Scan for the cell matching the given text and deliver its (X, Y) coordinate at center. 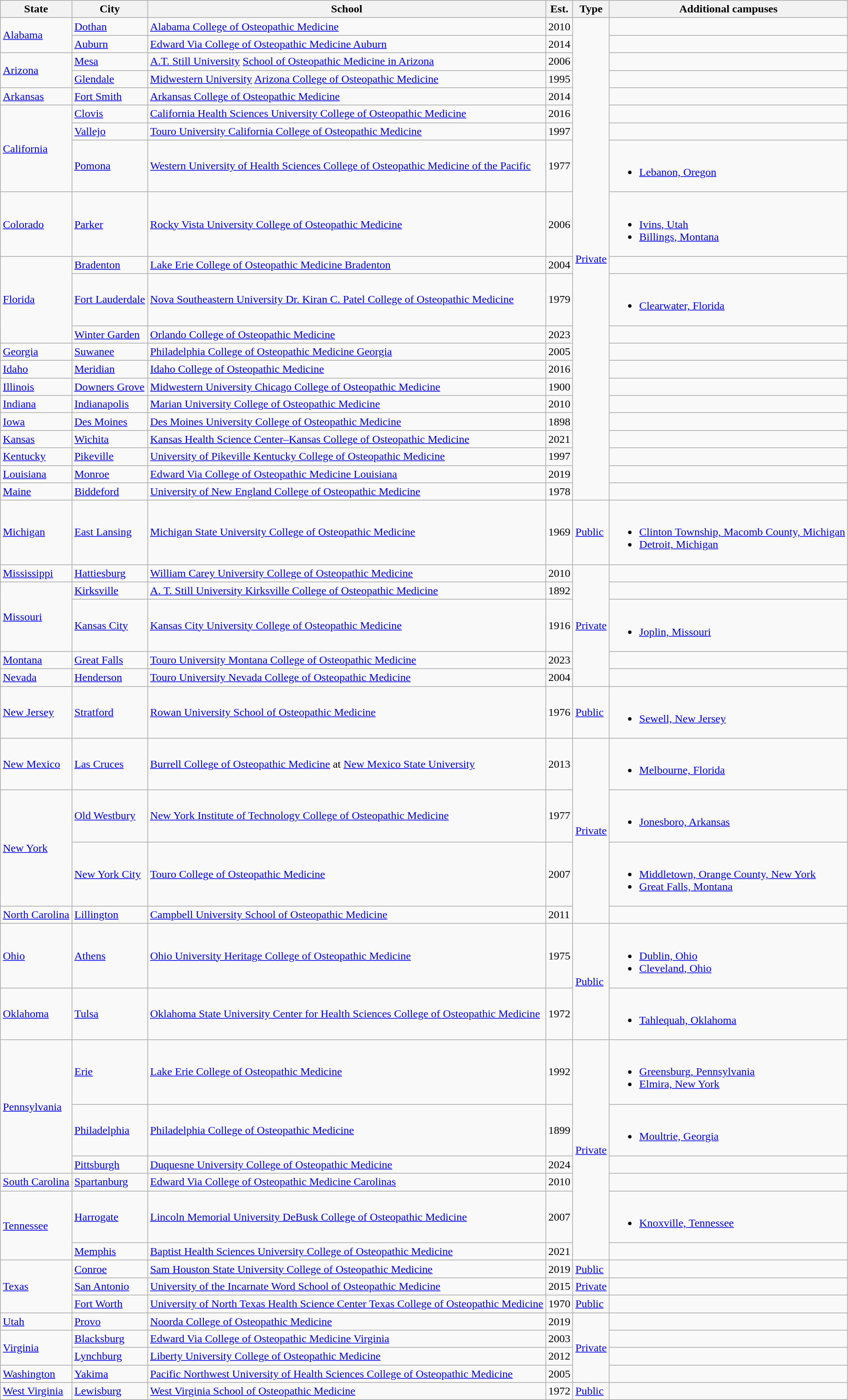
Alabama (36, 35)
Noorda College of Osteopathic Medicine (346, 1321)
North Carolina (36, 915)
Biddeford (109, 491)
Missouri (36, 617)
A.T. Still University School of Osteopathic Medicine in Arizona (346, 61)
1970 (559, 1304)
1975 (559, 956)
Tahlequah, Oklahoma (728, 1014)
Joplin, Missouri (728, 625)
Provo (109, 1321)
South Carolina (36, 1182)
Ohio (36, 956)
Duquesne University College of Osteopathic Medicine (346, 1165)
Stratford (109, 712)
New York (36, 848)
Ohio University Heritage College of Osteopathic Medicine (346, 956)
Philadelphia College of Osteopathic Medicine Georgia (346, 352)
Greensburg, PennsylvaniaElmira, New York (728, 1072)
1992 (559, 1072)
Nova Southeastern University Dr. Kiran C. Patel College of Osteopathic Medicine (346, 299)
California (36, 149)
New Jersey (36, 712)
Oklahoma (36, 1014)
State (36, 9)
Pikeville (109, 457)
Dublin, OhioCleveland, Ohio (728, 956)
Michigan (36, 532)
Touro College of Osteopathic Medicine (346, 874)
Clovis (109, 114)
1892 (559, 591)
Erie (109, 1072)
1979 (559, 299)
Des Moines University College of Osteopathic Medicine (346, 422)
Edward Via College of Osteopathic Medicine Auburn (346, 44)
University of Pikeville Kentucky College of Osteopathic Medicine (346, 457)
Type (591, 9)
Des Moines (109, 422)
Spartanburg (109, 1182)
Baptist Health Sciences University College of Osteopathic Medicine (346, 1251)
Edward Via College of Osteopathic Medicine Carolinas (346, 1182)
Kansas City University College of Osteopathic Medicine (346, 625)
California Health Sciences University College of Osteopathic Medicine (346, 114)
1899 (559, 1130)
Indianapolis (109, 404)
Middletown, Orange County, New YorkGreat Falls, Montana (728, 874)
1978 (559, 491)
Knoxville, Tennessee (728, 1217)
New Mexico (36, 764)
University of New England College of Osteopathic Medicine (346, 491)
A. T. Still University Kirksville College of Osteopathic Medicine (346, 591)
Las Cruces (109, 764)
Michigan State University College of Osteopathic Medicine (346, 532)
Sam Houston State University College of Osteopathic Medicine (346, 1269)
Marian University College of Osteopathic Medicine (346, 404)
Philadelphia (109, 1130)
Colorado (36, 224)
Parker (109, 224)
Mesa (109, 61)
Georgia (36, 352)
Tulsa (109, 1014)
Fort Smith (109, 96)
1976 (559, 712)
San Antonio (109, 1286)
Glendale (109, 79)
West Virginia (36, 1391)
Campbell University School of Osteopathic Medicine (346, 915)
Indiana (36, 404)
Pacific Northwest University of Health Sciences College of Osteopathic Medicine (346, 1374)
Touro University California College of Osteopathic Medicine (346, 131)
1898 (559, 422)
Lewisburg (109, 1391)
Ivins, UtahBillings, Montana (728, 224)
Lebanon, Oregon (728, 166)
Philadelphia College of Osteopathic Medicine (346, 1130)
1900 (559, 387)
New York Institute of Technology College of Osteopathic Medicine (346, 816)
Texas (36, 1286)
Sewell, New Jersey (728, 712)
Montana (36, 660)
Lynchburg (109, 1356)
Blacksburg (109, 1339)
Kansas Health Science Center–Kansas College of Osteopathic Medicine (346, 439)
Great Falls (109, 660)
Midwestern University Chicago College of Osteopathic Medicine (346, 387)
Conroe (109, 1269)
Liberty University College of Osteopathic Medicine (346, 1356)
Kirksville (109, 591)
Dothan (109, 27)
Midwestern University Arizona College of Osteopathic Medicine (346, 79)
Virginia (36, 1348)
Maine (36, 491)
Lincoln Memorial University DeBusk College of Osteopathic Medicine (346, 1217)
Moultrie, Georgia (728, 1130)
Arkansas College of Osteopathic Medicine (346, 96)
Lake Erie College of Osteopathic Medicine (346, 1072)
Bradenton (109, 265)
1916 (559, 625)
Arkansas (36, 96)
Pomona (109, 166)
Touro University Nevada College of Osteopathic Medicine (346, 677)
Touro University Montana College of Osteopathic Medicine (346, 660)
2013 (559, 764)
Mississippi (36, 573)
Clearwater, Florida (728, 299)
Old Westbury (109, 816)
Henderson (109, 677)
Monroe (109, 474)
Fort Lauderdale (109, 299)
Hattiesburg (109, 573)
Kentucky (36, 457)
2015 (559, 1286)
2012 (559, 1356)
Suwanee (109, 352)
Pittsburgh (109, 1165)
East Lansing (109, 532)
Lake Erie College of Osteopathic Medicine Bradenton (346, 265)
Winter Garden (109, 335)
Memphis (109, 1251)
Florida (36, 299)
Louisiana (36, 474)
University of the Incarnate Word School of Osteopathic Medicine (346, 1286)
Idaho (36, 369)
2024 (559, 1165)
1995 (559, 79)
Utah (36, 1321)
Meridian (109, 369)
1969 (559, 532)
Lillington (109, 915)
Vallejo (109, 131)
Washington (36, 1374)
City (109, 9)
Athens (109, 956)
Arizona (36, 70)
Harrogate (109, 1217)
Melbourne, Florida (728, 764)
Rocky Vista University College of Osteopathic Medicine (346, 224)
Edward Via College of Osteopathic Medicine Virginia (346, 1339)
Idaho College of Osteopathic Medicine (346, 369)
Illinois (36, 387)
Auburn (109, 44)
West Virginia School of Osteopathic Medicine (346, 1391)
Yakima (109, 1374)
William Carey University College of Osteopathic Medicine (346, 573)
Est. (559, 9)
Additional campuses (728, 9)
Nevada (36, 677)
Clinton Township, Macomb County, MichiganDetroit, Michigan (728, 532)
Western University of Health Sciences College of Osteopathic Medicine of the Pacific (346, 166)
Orlando College of Osteopathic Medicine (346, 335)
Tennessee (36, 1225)
Fort Worth (109, 1304)
Wichita (109, 439)
Kansas City (109, 625)
Rowan University School of Osteopathic Medicine (346, 712)
Alabama College of Osteopathic Medicine (346, 27)
University of North Texas Health Science Center Texas College of Osteopathic Medicine (346, 1304)
2011 (559, 915)
School (346, 9)
New York City (109, 874)
Jonesboro, Arkansas (728, 816)
Iowa (36, 422)
Burrell College of Osteopathic Medicine at New Mexico State University (346, 764)
Downers Grove (109, 387)
Oklahoma State University Center for Health Sciences College of Osteopathic Medicine (346, 1014)
Pennsylvania (36, 1107)
Kansas (36, 439)
2003 (559, 1339)
Edward Via College of Osteopathic Medicine Louisiana (346, 474)
